Scan for the cell matching the given text and deliver its [X, Y] coordinate at center. 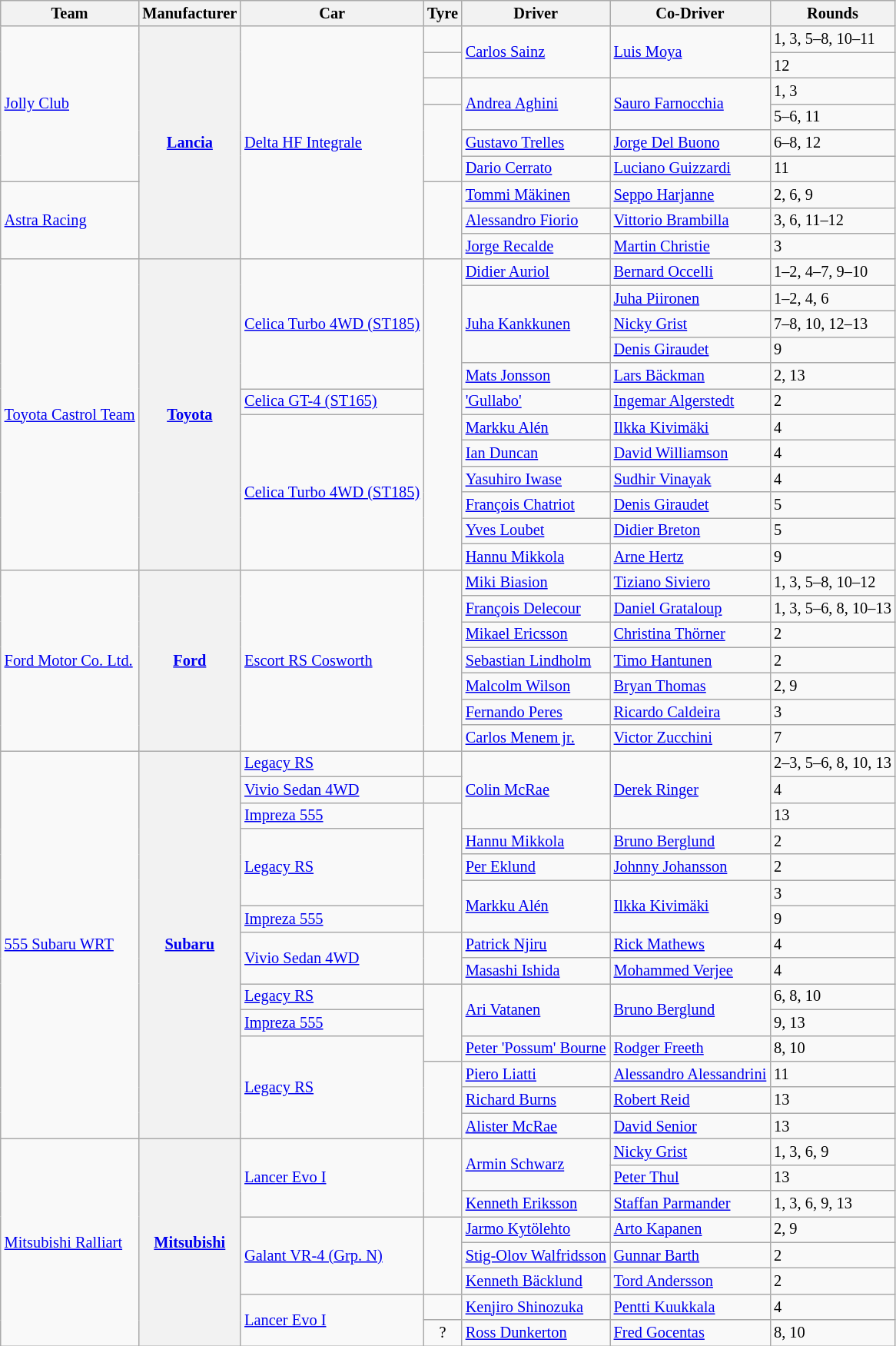
Subaru [189, 944]
Yves Loubet [536, 530]
Pentti Kuukkala [690, 1307]
Piero Liatti [536, 1074]
Toyota [189, 414]
David Senior [690, 1126]
Celica GT-4 (ST165) [332, 401]
Alessandro Fiorio [536, 221]
Car [332, 13]
Staffan Parmander [690, 1204]
1, 3 [833, 91]
'Gullabo' [536, 401]
Richard Burns [536, 1100]
1–2, 4–7, 9–10 [833, 272]
Derek Ringer [690, 789]
3, 6, 11–12 [833, 221]
Jorge Recalde [536, 246]
Manufacturer [189, 13]
Dario Cerrato [536, 168]
Driver [536, 13]
Lancia [189, 143]
Didier Auriol [536, 272]
1, 3, 5–8, 10–12 [833, 583]
Christina Thörner [690, 634]
6, 8, 10 [833, 996]
Escort RS Cosworth [332, 660]
Colin McRae [536, 789]
Jorge Del Buono [690, 143]
Kenneth Eriksson [536, 1204]
Fernando Peres [536, 712]
Andrea Aghini [536, 103]
David Williamson [690, 453]
Arto Kapanen [690, 1229]
Yasuhiro Iwase [536, 479]
Astra Racing [70, 220]
1, 3, 6, 9 [833, 1152]
Lars Bäckman [690, 376]
Mats Jonsson [536, 376]
Ford Motor Co. Ltd. [70, 660]
Malcolm Wilson [536, 686]
Carlos Sainz [536, 52]
Ross Dunkerton [536, 1333]
Peter Thul [690, 1178]
2–3, 5–6, 8, 10, 13 [833, 763]
Arne Hertz [690, 557]
Bryan Thomas [690, 686]
Co-Driver [690, 13]
1, 3, 5–8, 10–11 [833, 39]
Vittorio Brambilla [690, 221]
1–2, 4, 6 [833, 298]
Ingemar Algerstedt [690, 401]
Patrick Njiru [536, 945]
Rick Mathews [690, 945]
Rounds [833, 13]
Galant VR-4 (Grp. N) [332, 1255]
7 [833, 738]
Luis Moya [690, 52]
Juha Kankkunen [536, 324]
Gustavo Trelles [536, 143]
Mikael Ericsson [536, 634]
Ricardo Caldeira [690, 712]
Carlos Menem jr. [536, 738]
Bernard Occelli [690, 272]
Mohammed Verjee [690, 971]
Juha Piironen [690, 298]
Sebastian Lindholm [536, 660]
Per Eklund [536, 867]
François Delecour [536, 608]
12 [833, 65]
5–6, 11 [833, 117]
Ford [189, 660]
François Chatriot [536, 505]
Mitsubishi [189, 1242]
6–8, 12 [833, 143]
Kenneth Bäcklund [536, 1281]
Robert Reid [690, 1100]
Tiziano Siviero [690, 583]
Jolly Club [70, 104]
Ari Vatanen [536, 1009]
Tyre [443, 13]
555 Subaru WRT [70, 944]
Alister McRae [536, 1126]
Kenjiro Shinozuka [536, 1307]
Jarmo Kytölehto [536, 1229]
1, 3, 5–6, 8, 10–13 [833, 608]
Johnny Johansson [690, 867]
1, 3, 6, 9, 13 [833, 1204]
Tommi Mäkinen [536, 194]
Sauro Farnocchia [690, 103]
Tord Andersson [690, 1281]
Martin Christie [690, 246]
Miki Biasion [536, 583]
Team [70, 13]
Sudhir Vinayak [690, 479]
Alessandro Alessandrini [690, 1074]
Victor Zucchini [690, 738]
Luciano Guizzardi [690, 168]
Mitsubishi Ralliart [70, 1242]
Ian Duncan [536, 453]
Delta HF Integrale [332, 143]
Timo Hantunen [690, 660]
Didier Breton [690, 530]
Masashi Ishida [536, 971]
7–8, 10, 12–13 [833, 324]
Stig-Olov Walfridsson [536, 1255]
Seppo Harjanne [690, 194]
Armin Schwarz [536, 1164]
Daniel Grataloup [690, 608]
2, 6, 9 [833, 194]
Gunnar Barth [690, 1255]
Rodger Freeth [690, 1049]
9, 13 [833, 1022]
? [443, 1333]
Fred Gocentas [690, 1333]
Toyota Castrol Team [70, 414]
2, 13 [833, 376]
Peter 'Possum' Bourne [536, 1049]
